Locate the cell with the specified text and output its (X, Y) center coordinate. 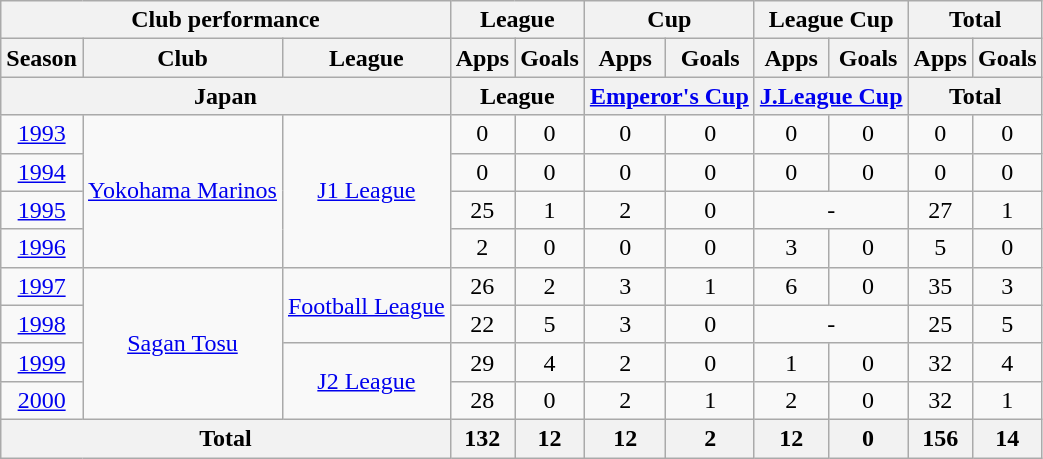
22 (482, 324)
2000 (42, 400)
Japan (226, 96)
156 (940, 438)
J.League Cup (831, 96)
J1 League (366, 191)
1997 (42, 286)
29 (482, 362)
1995 (42, 210)
Club performance (226, 20)
14 (1007, 438)
1993 (42, 134)
1996 (42, 248)
J2 League (366, 381)
132 (482, 438)
Cup (669, 20)
Football League (366, 305)
Club (182, 58)
28 (482, 400)
35 (940, 286)
6 (791, 286)
27 (940, 210)
Sagan Tosu (182, 343)
26 (482, 286)
1998 (42, 324)
1999 (42, 362)
Season (42, 58)
1994 (42, 172)
Emperor's Cup (669, 96)
League Cup (831, 20)
Yokohama Marinos (182, 191)
